Identify which cell holds the provided text, then report its (X, Y) central coordinate. 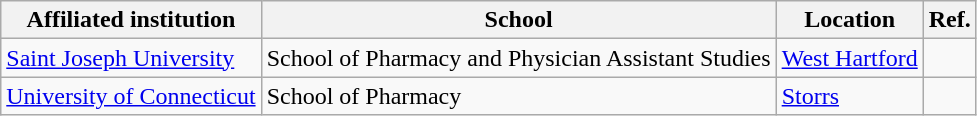
School of Pharmacy (518, 96)
University of Connecticut (131, 96)
Saint Joseph University (131, 58)
Location (850, 20)
School of Pharmacy and Physician Assistant Studies (518, 58)
West Hartford (850, 58)
Ref. (950, 20)
School (518, 20)
Storrs (850, 96)
Affiliated institution (131, 20)
